Return the [X, Y] coordinate for the center point of the cell that contains the specified text.  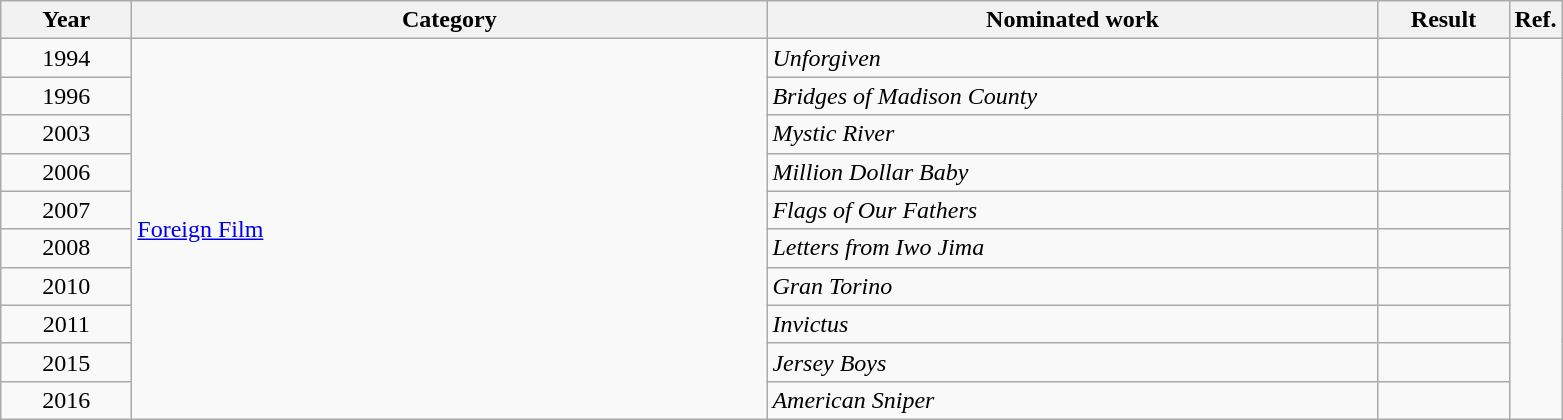
2016 [66, 400]
2006 [66, 172]
Result [1444, 20]
2015 [66, 362]
Nominated work [1072, 20]
Year [66, 20]
1994 [66, 58]
Ref. [1536, 20]
2003 [66, 134]
2011 [66, 324]
Unforgiven [1072, 58]
American Sniper [1072, 400]
Letters from Iwo Jima [1072, 248]
Million Dollar Baby [1072, 172]
Foreign Film [450, 230]
1996 [66, 96]
Category [450, 20]
Mystic River [1072, 134]
2007 [66, 210]
Jersey Boys [1072, 362]
Flags of Our Fathers [1072, 210]
2008 [66, 248]
Invictus [1072, 324]
Bridges of Madison County [1072, 96]
Gran Torino [1072, 286]
2010 [66, 286]
